Find where the given text appears and provide that cell's center as (x, y) coordinate. 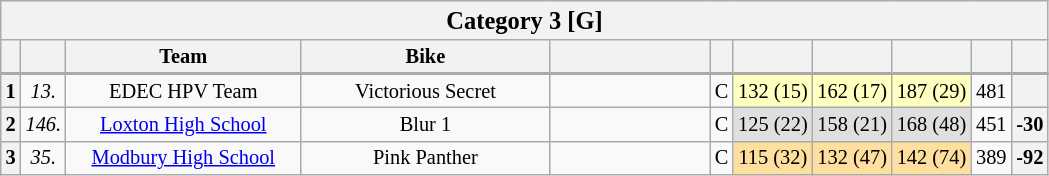
168 (48) (932, 124)
3 (11, 158)
115 (32) (772, 158)
Victorious Secret (426, 91)
Loxton High School (184, 124)
451 (991, 124)
-92 (1030, 158)
Modbury High School (184, 158)
Team (184, 57)
146. (44, 124)
162 (17) (852, 91)
158 (21) (852, 124)
132 (15) (772, 91)
Category 3 [G] (524, 20)
1 (11, 91)
-30 (1030, 124)
35. (44, 158)
187 (29) (932, 91)
EDEC HPV Team (184, 91)
389 (991, 158)
13. (44, 91)
125 (22) (772, 124)
481 (991, 91)
Pink Panther (426, 158)
132 (47) (852, 158)
Bike (426, 57)
2 (11, 124)
Blur 1 (426, 124)
142 (74) (932, 158)
